Search for the cell housing the specified text and yield its (X, Y) center coordinate. 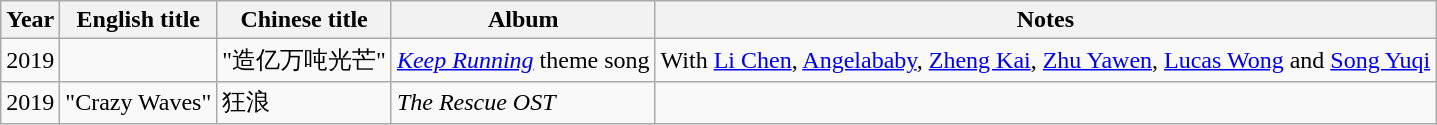
Chinese title (304, 20)
Year (30, 20)
Keep Running theme song (523, 60)
狂浪 (304, 102)
English title (138, 20)
With Li Chen, Angelababy, Zheng Kai, Zhu Yawen, Lucas Wong and Song Yuqi (1046, 60)
Album (523, 20)
"造亿万吨光芒" (304, 60)
Notes (1046, 20)
"Crazy Waves" (138, 102)
The Rescue OST (523, 102)
